For the text-containing cell, return its midpoint in [x, y] coordinate format. 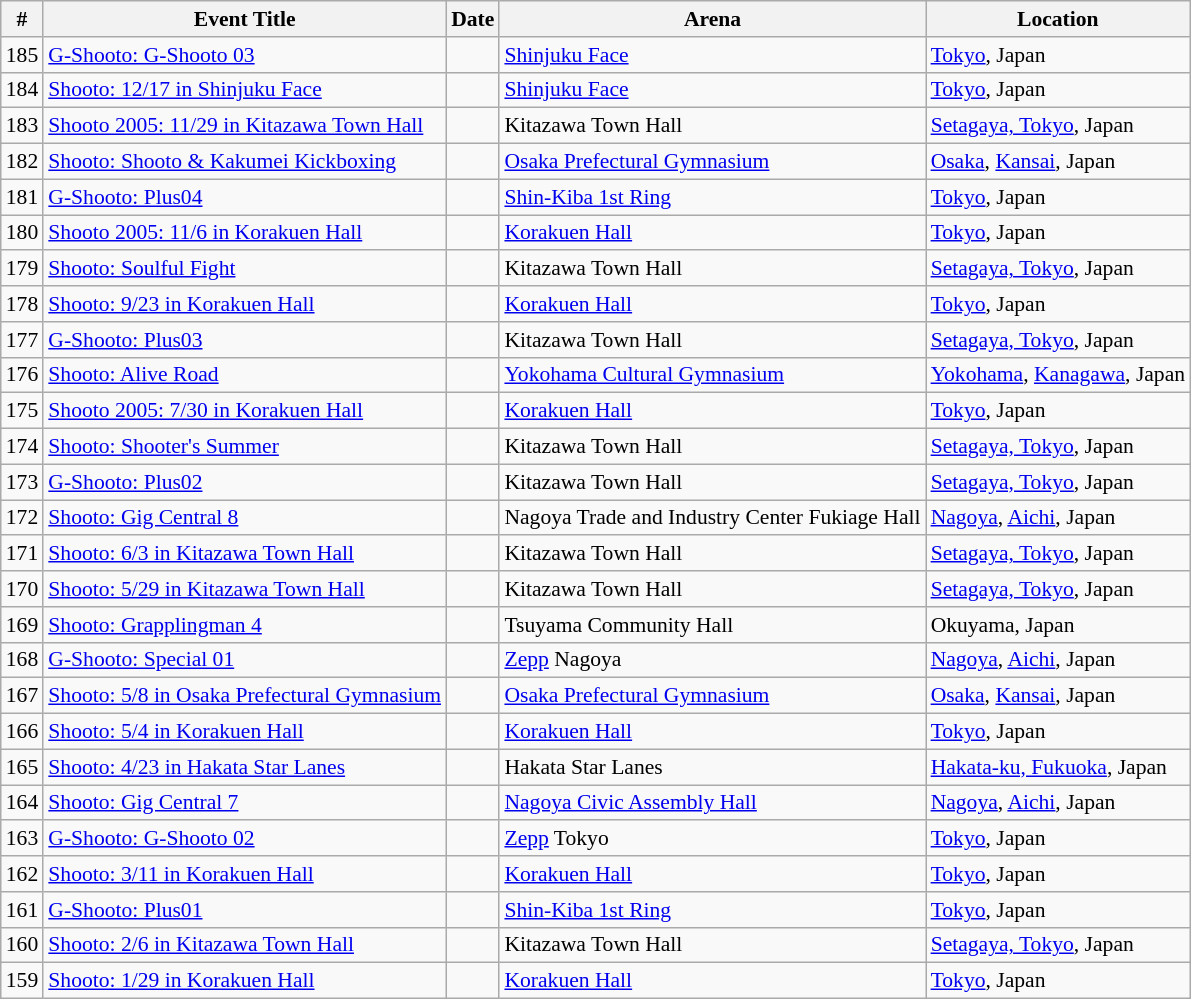
Zepp Tokyo [712, 839]
178 [22, 304]
# [22, 19]
Yokohama Cultural Gymnasium [712, 375]
Tsuyama Community Hall [712, 625]
174 [22, 447]
Date [472, 19]
Shooto: Alive Road [244, 375]
G-Shooto: Plus03 [244, 340]
162 [22, 874]
Okuyama, Japan [1058, 625]
Shooto: Shooter's Summer [244, 447]
Yokohama, Kanagawa, Japan [1058, 375]
Shooto 2005: 11/29 in Kitazawa Town Hall [244, 126]
179 [22, 269]
Shooto: Grapplingman 4 [244, 625]
G-Shooto: G-Shooto 02 [244, 839]
Shooto 2005: 7/30 in Korakuen Hall [244, 411]
171 [22, 554]
Hakata Star Lanes [712, 767]
177 [22, 340]
Shooto: 9/23 in Korakuen Hall [244, 304]
Shooto: Gig Central 7 [244, 803]
Location [1058, 19]
G-Shooto: Plus04 [244, 197]
173 [22, 482]
183 [22, 126]
184 [22, 90]
Zepp Nagoya [712, 660]
185 [22, 55]
163 [22, 839]
Shooto: 4/23 in Hakata Star Lanes [244, 767]
Nagoya Civic Assembly Hall [712, 803]
G-Shooto: Special 01 [244, 660]
Shooto 2005: 11/6 in Korakuen Hall [244, 233]
Shooto: 3/11 in Korakuen Hall [244, 874]
Shooto: Shooto & Kakumei Kickboxing [244, 162]
176 [22, 375]
161 [22, 910]
Hakata-ku, Fukuoka, Japan [1058, 767]
Shooto: 12/17 in Shinjuku Face [244, 90]
G-Shooto: G-Shooto 03 [244, 55]
Shooto: 1/29 in Korakuen Hall [244, 981]
160 [22, 945]
Nagoya Trade and Industry Center Fukiage Hall [712, 518]
G-Shooto: Plus01 [244, 910]
Shooto: 6/3 in Kitazawa Town Hall [244, 554]
182 [22, 162]
170 [22, 589]
166 [22, 732]
Event Title [244, 19]
Shooto: 5/29 in Kitazawa Town Hall [244, 589]
165 [22, 767]
159 [22, 981]
168 [22, 660]
Arena [712, 19]
Shooto: 5/4 in Korakuen Hall [244, 732]
Shooto: Soulful Fight [244, 269]
169 [22, 625]
167 [22, 696]
Shooto: 2/6 in Kitazawa Town Hall [244, 945]
181 [22, 197]
164 [22, 803]
172 [22, 518]
Shooto: 5/8 in Osaka Prefectural Gymnasium [244, 696]
G-Shooto: Plus02 [244, 482]
180 [22, 233]
Shooto: Gig Central 8 [244, 518]
175 [22, 411]
